Identify which cell holds the provided text, then report its [x, y] central coordinate. 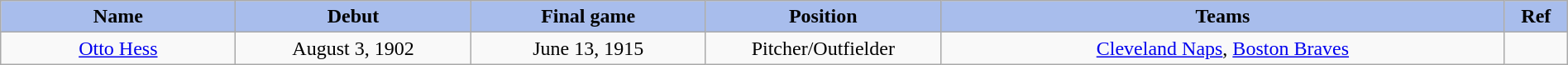
June 13, 1915 [588, 48]
Debut [353, 17]
Position [823, 17]
Final game [588, 17]
Cleveland Naps, Boston Braves [1222, 48]
Teams [1222, 17]
August 3, 1902 [353, 48]
Pitcher/Outfielder [823, 48]
Ref [1536, 17]
Otto Hess [118, 48]
Name [118, 17]
